Search for the cell housing the specified text and yield its (x, y) center coordinate. 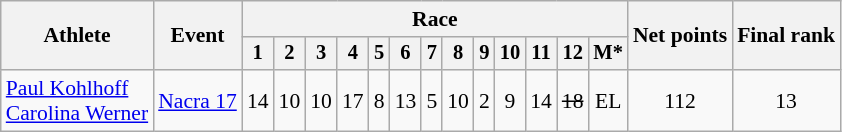
Athlete (77, 36)
11 (541, 54)
Paul KohlhoffCarolina Werner (77, 100)
7 (432, 54)
EL (608, 100)
1 (258, 54)
3 (321, 54)
6 (406, 54)
112 (680, 100)
4 (353, 54)
12 (573, 54)
Final rank (786, 36)
18 (573, 100)
Race (435, 19)
Nacra 17 (198, 100)
Event (198, 36)
M* (608, 54)
17 (353, 100)
Net points (680, 36)
